Determine the (x, y) coordinate at the center of the cell enclosing the given text.  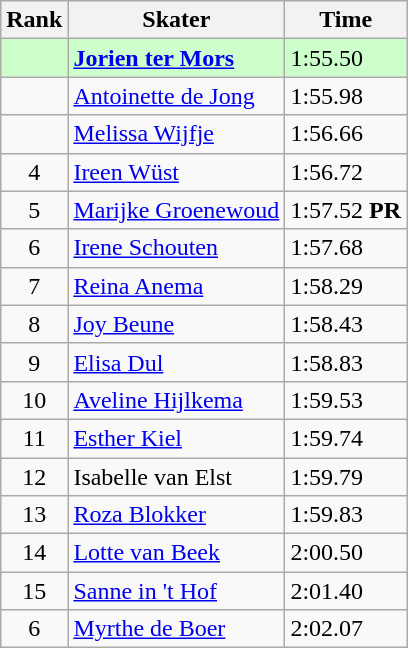
4 (34, 172)
Aveline Hijlkema (176, 400)
2:01.40 (346, 591)
Esther Kiel (176, 438)
Elisa Dul (176, 362)
2:00.50 (346, 553)
Rank (34, 20)
11 (34, 438)
2:02.07 (346, 629)
Joy Beune (176, 324)
Isabelle van Elst (176, 477)
1:56.66 (346, 134)
Time (346, 20)
1:59.74 (346, 438)
12 (34, 477)
14 (34, 553)
1:57.68 (346, 248)
1:56.72 (346, 172)
1:55.98 (346, 96)
Irene Schouten (176, 248)
5 (34, 210)
1:58.43 (346, 324)
8 (34, 324)
1:59.53 (346, 400)
Reina Anema (176, 286)
1:59.79 (346, 477)
1:57.52 PR (346, 210)
1:55.50 (346, 58)
10 (34, 400)
9 (34, 362)
Sanne in 't Hof (176, 591)
Marijke Groenewoud (176, 210)
Lotte van Beek (176, 553)
Skater (176, 20)
1:58.83 (346, 362)
1:59.83 (346, 515)
Melissa Wijfje (176, 134)
7 (34, 286)
Jorien ter Mors (176, 58)
15 (34, 591)
Ireen Wüst (176, 172)
Myrthe de Boer (176, 629)
13 (34, 515)
Antoinette de Jong (176, 96)
Roza Blokker (176, 515)
1:58.29 (346, 286)
